Search for the cell housing the specified text and yield its (X, Y) center coordinate. 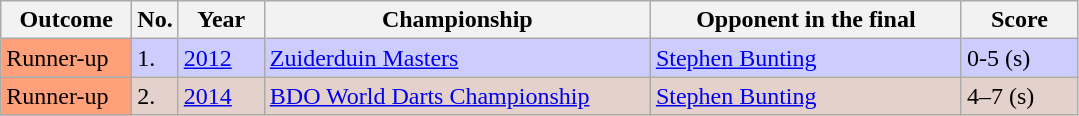
2014 (221, 96)
2. (155, 96)
1. (155, 58)
Score (1019, 20)
Outcome (66, 20)
No. (155, 20)
Year (221, 20)
Zuiderduin Masters (457, 58)
BDO World Darts Championship (457, 96)
Opponent in the final (806, 20)
Championship (457, 20)
0-5 (s) (1019, 58)
2012 (221, 58)
4–7 (s) (1019, 96)
